Capture the cell that displays the provided text and extract its [X, Y] central coordinate. 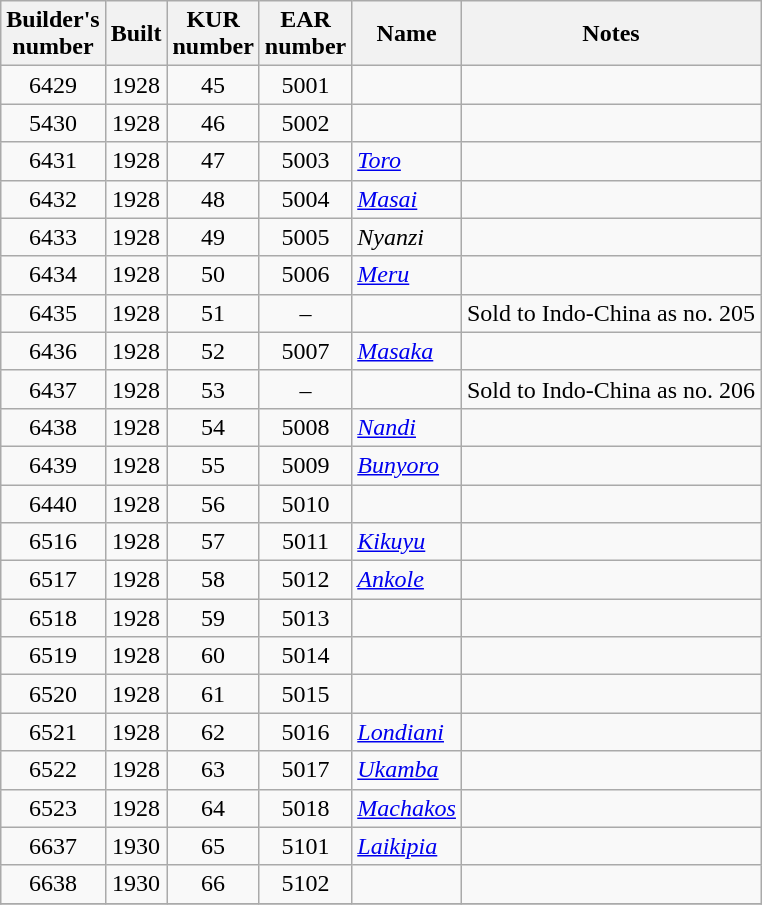
6440 [53, 503]
6637 [53, 846]
5006 [305, 275]
Sold to Indo-China as no. 206 [610, 389]
Masai [407, 199]
53 [213, 389]
61 [213, 694]
Notes [610, 34]
66 [213, 884]
6520 [53, 694]
Ukamba [407, 770]
63 [213, 770]
46 [213, 123]
Kikuyu [407, 542]
65 [213, 846]
5017 [305, 770]
62 [213, 732]
5102 [305, 884]
5430 [53, 123]
Masaka [407, 351]
5008 [305, 427]
6434 [53, 275]
5016 [305, 732]
6518 [53, 618]
6439 [53, 465]
5007 [305, 351]
Toro [407, 161]
6437 [53, 389]
EARnumber [305, 34]
5009 [305, 465]
6436 [53, 351]
Name [407, 34]
Built [136, 34]
5018 [305, 808]
5101 [305, 846]
64 [213, 808]
5015 [305, 694]
52 [213, 351]
6638 [53, 884]
5010 [305, 503]
5011 [305, 542]
51 [213, 313]
6523 [53, 808]
56 [213, 503]
5004 [305, 199]
5003 [305, 161]
6516 [53, 542]
Ankole [407, 580]
47 [213, 161]
Meru [407, 275]
Machakos [407, 808]
Bunyoro [407, 465]
6433 [53, 237]
Nyanzi [407, 237]
5012 [305, 580]
58 [213, 580]
5005 [305, 237]
KURnumber [213, 34]
Nandi [407, 427]
54 [213, 427]
5014 [305, 656]
6429 [53, 85]
59 [213, 618]
6432 [53, 199]
5013 [305, 618]
50 [213, 275]
6431 [53, 161]
6521 [53, 732]
60 [213, 656]
49 [213, 237]
57 [213, 542]
Londiani [407, 732]
Sold to Indo-China as no. 205 [610, 313]
6519 [53, 656]
5001 [305, 85]
6517 [53, 580]
5002 [305, 123]
55 [213, 465]
6438 [53, 427]
48 [213, 199]
6435 [53, 313]
6522 [53, 770]
45 [213, 85]
Laikipia [407, 846]
Builder'snumber [53, 34]
